Find where the given text appears and provide that cell's center as (X, Y) coordinate. 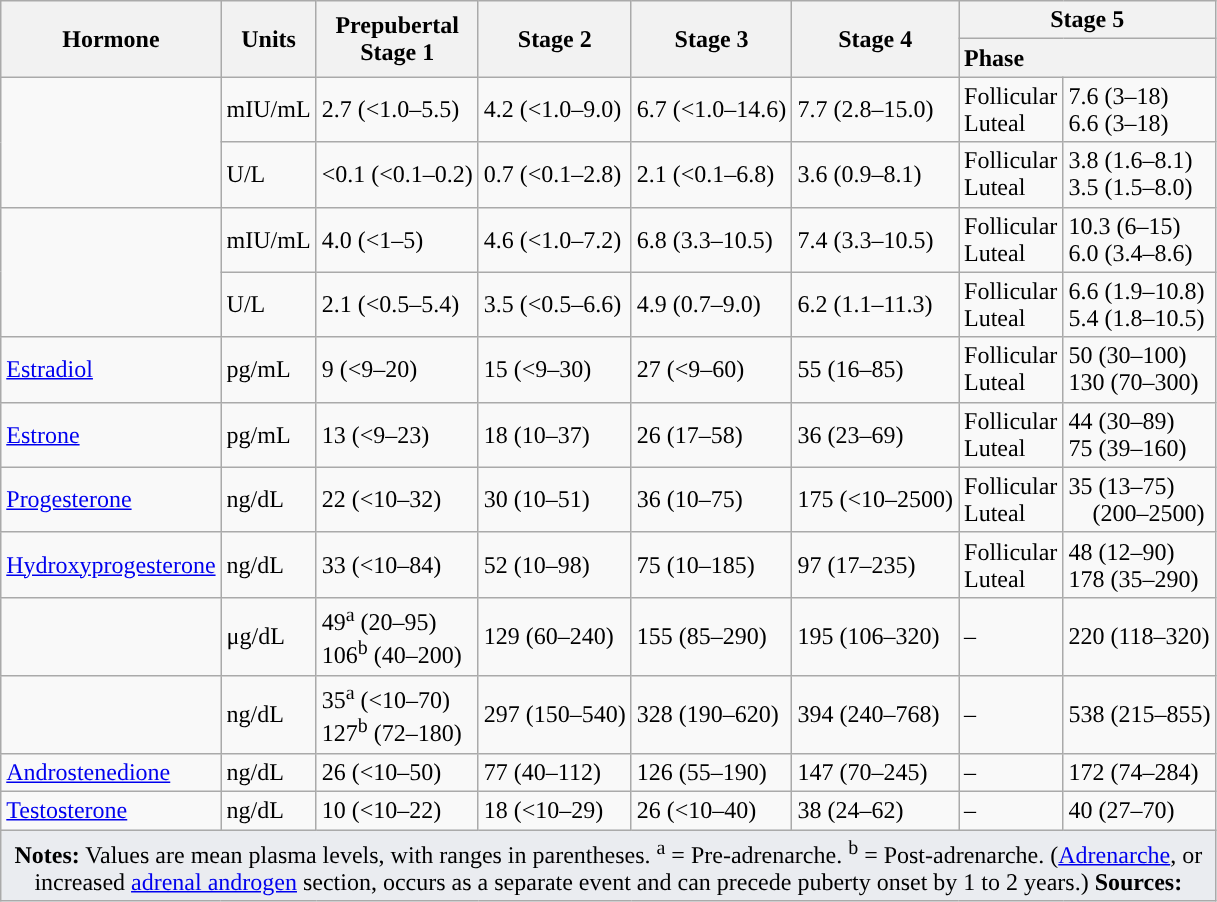
48 (12–90)178 (35–290) (1140, 564)
6.8 (3.3–10.5) (712, 240)
35a (<10–70)127b (72–180) (397, 714)
26 (<10–50) (397, 772)
PrepubertalStage 1 (397, 39)
538 (215–855) (1140, 714)
18 (10–37) (554, 434)
Testosterone (111, 811)
Stage 5 (1086, 20)
Stage 4 (876, 39)
30 (10–51) (554, 500)
Progesterone (111, 500)
328 (190–620) (712, 714)
10.3 (6–15)6.0 (3.4–8.6) (1140, 240)
129 (60–240) (554, 636)
4.6 (<1.0–7.2) (554, 240)
13 (<9–23) (397, 434)
μg/dL (268, 636)
195 (106–320) (876, 636)
220 (118–320) (1140, 636)
6.7 (<1.0–14.6) (712, 110)
155 (85–290) (712, 636)
40 (27–70) (1140, 811)
Phase (1086, 58)
Units (268, 39)
147 (70–245) (876, 772)
77 (40–112) (554, 772)
50 (30–100)130 (70–300) (1140, 370)
6.6 (1.9–10.8)5.4 (1.8–10.5) (1140, 304)
<0.1 (<0.1–0.2) (397, 174)
44 (30–89)75 (39–160) (1140, 434)
4.0 (<1–5) (397, 240)
18 (<10–29) (554, 811)
Stage 3 (712, 39)
36 (10–75) (712, 500)
Hormone (111, 39)
6.2 (1.1–11.3) (876, 304)
33 (<10–84) (397, 564)
52 (10–98) (554, 564)
Hydroxyprogesterone (111, 564)
49a (20–95)106b (40–200) (397, 636)
2.7 (<1.0–5.5) (397, 110)
9 (<9–20) (397, 370)
Stage 2 (554, 39)
7.6 (3–18)6.6 (3–18) (1140, 110)
3.5 (<0.5–6.6) (554, 304)
0.7 (<0.1–2.8) (554, 174)
172 (74–284) (1140, 772)
4.2 (<1.0–9.0) (554, 110)
175 (<10–2500) (876, 500)
394 (240–768) (876, 714)
10 (<10–22) (397, 811)
126 (55–190) (712, 772)
26 (17–58) (712, 434)
36 (23–69) (876, 434)
7.4 (3.3–10.5) (876, 240)
Androstenedione (111, 772)
75 (10–185) (712, 564)
2.1 (<0.5–5.4) (397, 304)
4.9 (0.7–9.0) (712, 304)
7.7 (2.8–15.0) (876, 110)
15 (<9–30) (554, 370)
Estradiol (111, 370)
3.8 (1.6–8.1)3.5 (1.5–8.0) (1140, 174)
22 (<10–32) (397, 500)
27 (<9–60) (712, 370)
3.6 (0.9–8.1) (876, 174)
Estrone (111, 434)
55 (16–85) (876, 370)
26 (<10–40) (712, 811)
38 (24–62) (876, 811)
97 (17–235) (876, 564)
2.1 (<0.1–6.8) (712, 174)
297 (150–540) (554, 714)
35 (13–75) (200–2500) (1140, 500)
